Return the (x, y) coordinate for the center point of the cell that contains the specified text.  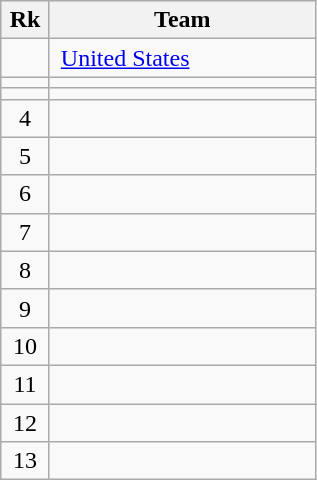
8 (26, 270)
12 (26, 423)
11 (26, 384)
7 (26, 232)
10 (26, 346)
5 (26, 156)
Team (182, 20)
13 (26, 461)
6 (26, 194)
4 (26, 118)
Rk (26, 20)
United States (182, 58)
9 (26, 308)
